Determine the [x, y] coordinate at the center of the cell enclosing the given text.  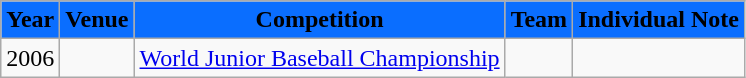
Individual Note [659, 20]
World Junior Baseball Championship [320, 58]
Team [539, 20]
Year [30, 20]
Venue [97, 20]
Competition [320, 20]
2006 [30, 58]
